Output the [x, y] coordinate of the center of the cell containing the given text.  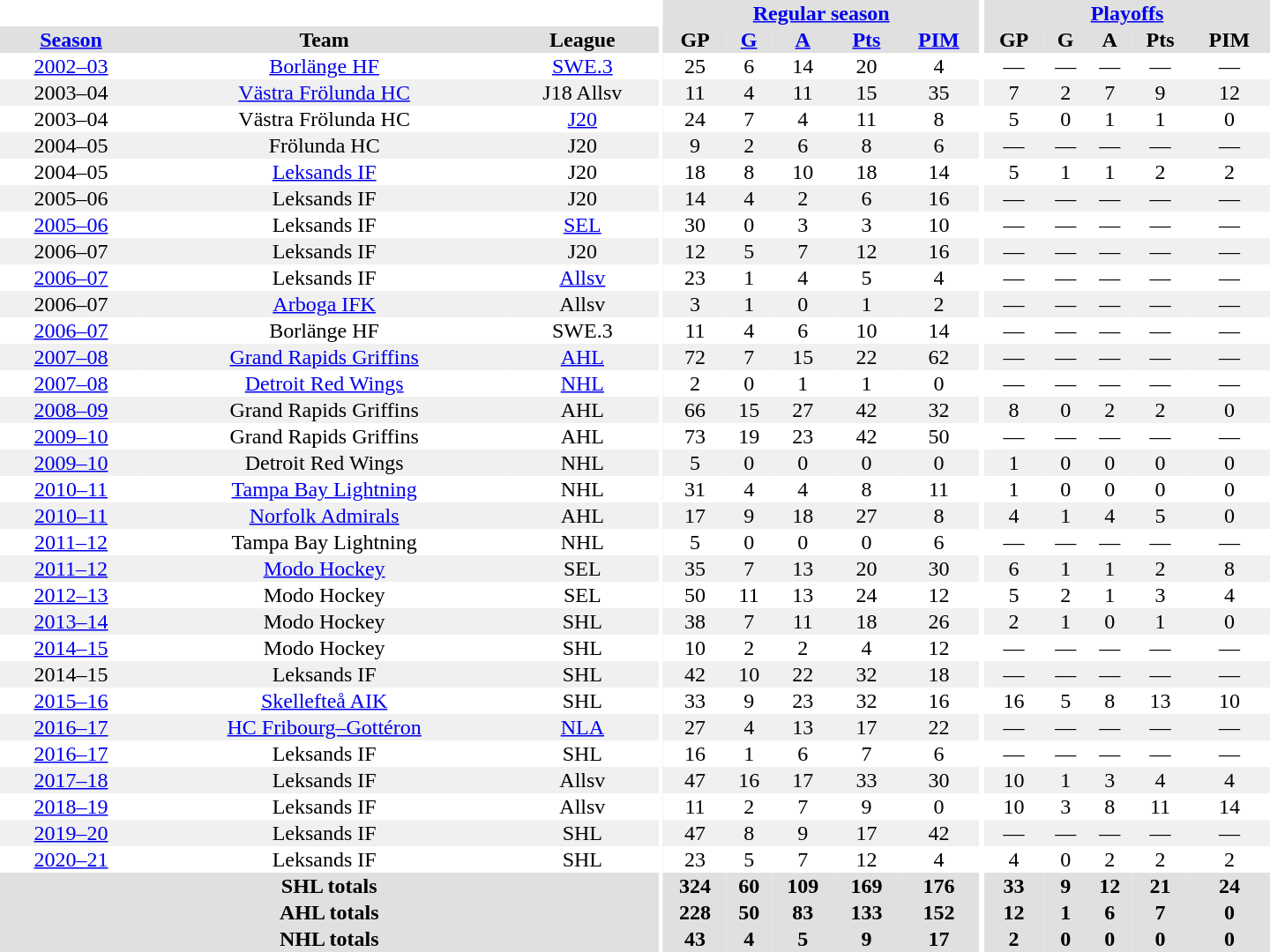
2013–14 [71, 621]
SHL totals [329, 886]
60 [749, 886]
83 [803, 912]
J18 Allsv [582, 93]
Frölunda HC [325, 145]
Norfolk Admirals [325, 516]
2002–03 [71, 66]
Playoffs [1127, 13]
2019–20 [71, 833]
2012–13 [71, 595]
38 [695, 621]
Season [71, 40]
25 [695, 66]
228 [695, 912]
Regular season [821, 13]
AHL totals [329, 912]
2018–19 [71, 807]
169 [866, 886]
109 [803, 886]
2017–18 [71, 780]
66 [695, 410]
133 [866, 912]
2008–09 [71, 410]
NLA [582, 727]
League [582, 40]
Arboga IFK [325, 304]
26 [938, 621]
176 [938, 886]
62 [938, 357]
NHL totals [329, 939]
72 [695, 357]
43 [695, 939]
HC Fribourg–Gottéron [325, 727]
73 [695, 436]
31 [695, 489]
19 [749, 436]
2020–21 [71, 859]
21 [1161, 886]
Skellefteå AIK [325, 701]
324 [695, 886]
152 [938, 912]
Team [325, 40]
2015–16 [71, 701]
